Scan for the cell matching the given text and deliver its [X, Y] coordinate at center. 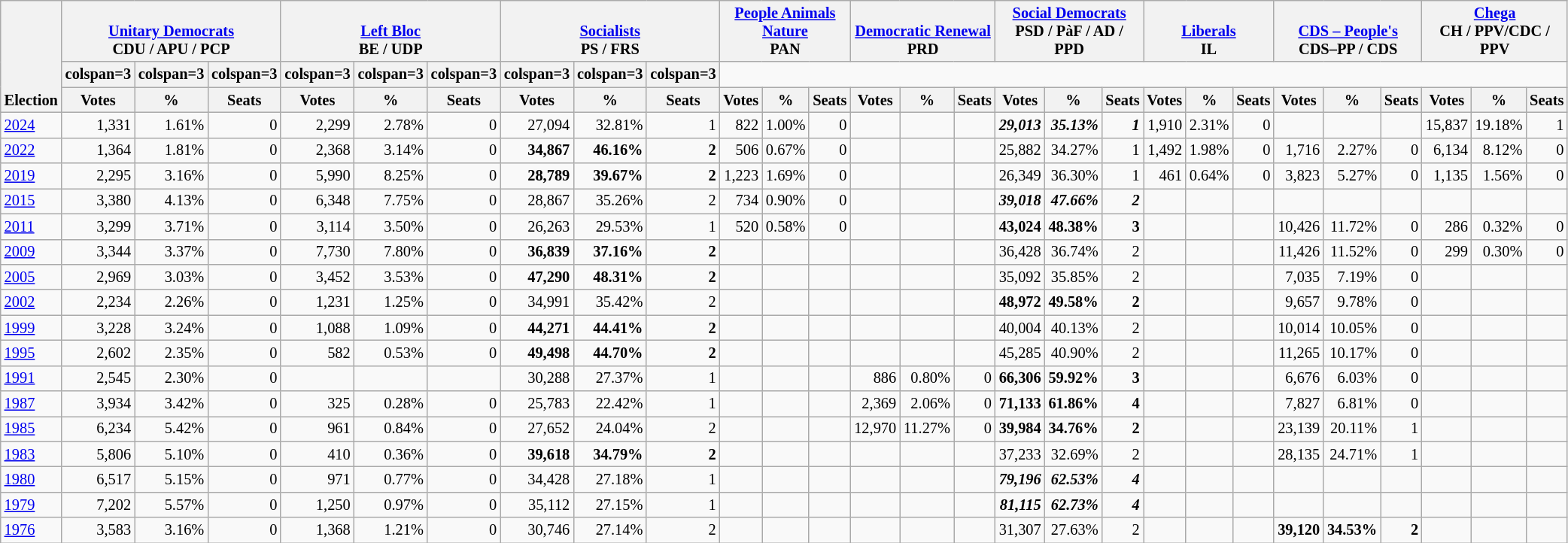
34,428 [537, 479]
6.81% [1352, 404]
31,307 [1020, 530]
1,368 [318, 530]
48.31% [609, 277]
27.15% [609, 505]
0.28% [391, 404]
30,288 [537, 378]
35.26% [609, 201]
3.50% [391, 226]
2,369 [875, 404]
32.81% [609, 125]
5.15% [172, 479]
734 [741, 201]
3.53% [391, 277]
Democratic RenewalPRD [922, 31]
79,196 [1020, 479]
20.11% [1352, 429]
3,380 [98, 201]
27,652 [537, 429]
24.04% [609, 429]
8.12% [1499, 150]
1,716 [1299, 150]
ChegaCH / PPV/CDC / PPV [1494, 31]
1983 [32, 454]
520 [741, 226]
7,827 [1299, 404]
5.57% [172, 505]
461 [1165, 176]
1,910 [1165, 125]
1,135 [1447, 176]
Left BlocBE / UDP [390, 31]
39,120 [1299, 530]
1.56% [1499, 176]
6,348 [318, 201]
49,498 [537, 353]
36.74% [1074, 252]
0.58% [786, 226]
27.14% [609, 530]
1.00% [786, 125]
11.27% [927, 429]
11.52% [1352, 252]
Unitary DemocratsCDU / APU / PCP [172, 31]
People Animals NaturePAN [786, 31]
35.42% [609, 302]
1,364 [98, 150]
1,250 [318, 505]
44,271 [537, 328]
40,004 [1020, 328]
36.30% [1074, 176]
10,426 [1299, 226]
45,285 [1020, 353]
1,231 [318, 302]
7.75% [391, 201]
66,306 [1020, 378]
29,013 [1020, 125]
3,114 [318, 226]
46.16% [609, 150]
2,234 [98, 302]
3,583 [98, 530]
1.09% [391, 328]
1,331 [98, 125]
0.36% [391, 454]
410 [318, 454]
2.30% [172, 378]
3,228 [98, 328]
28,789 [537, 176]
6,676 [1299, 378]
299 [1447, 252]
286 [1447, 226]
44.70% [609, 353]
582 [318, 353]
11.72% [1352, 226]
9.78% [1352, 302]
59.92% [1074, 378]
40.90% [1074, 353]
39.67% [609, 176]
62.53% [1074, 479]
2.27% [1352, 150]
26,263 [537, 226]
1999 [32, 328]
0.80% [927, 378]
0.97% [391, 505]
2.31% [1209, 125]
0.90% [786, 201]
9,657 [1299, 302]
2.78% [391, 125]
2.26% [172, 302]
10.05% [1352, 328]
2.06% [927, 404]
2002 [32, 302]
3.14% [391, 150]
15,837 [1447, 125]
971 [318, 479]
961 [318, 429]
3,299 [98, 226]
CDS – People'sCDS–PP / CDS [1348, 31]
34.76% [1074, 429]
2009 [32, 252]
40.13% [1074, 328]
35.85% [1074, 277]
7,202 [98, 505]
2015 [32, 201]
325 [318, 404]
24.71% [1352, 454]
47.66% [1074, 201]
0.67% [786, 150]
25,882 [1020, 150]
6,134 [1447, 150]
43,024 [1020, 226]
34.27% [1074, 150]
7.19% [1352, 277]
2,295 [98, 176]
10,014 [1299, 328]
0.64% [1209, 176]
0.32% [1499, 226]
1976 [32, 530]
0.53% [391, 353]
35.13% [1074, 125]
39,018 [1020, 201]
6,517 [98, 479]
2011 [32, 226]
1,088 [318, 328]
23,139 [1299, 429]
1995 [32, 353]
822 [741, 125]
2019 [32, 176]
2,602 [98, 353]
1987 [32, 404]
27.37% [609, 378]
29.53% [609, 226]
0.77% [391, 479]
36,839 [537, 252]
1.69% [786, 176]
48,972 [1020, 302]
49.58% [1074, 302]
10.17% [1352, 353]
2,299 [318, 125]
3.24% [172, 328]
2,368 [318, 150]
5,990 [318, 176]
5.42% [172, 429]
Election [32, 56]
32.69% [1074, 454]
7.80% [391, 252]
44.41% [609, 328]
39,984 [1020, 429]
1979 [32, 505]
19.18% [1499, 125]
39,618 [537, 454]
1,223 [741, 176]
2,545 [98, 378]
11,426 [1299, 252]
37.16% [609, 252]
3,344 [98, 252]
1.61% [172, 125]
37,233 [1020, 454]
1.25% [391, 302]
35,092 [1020, 277]
30,746 [537, 530]
62.73% [1074, 505]
3.42% [172, 404]
5.10% [172, 454]
LiberalsIL [1209, 31]
5,806 [98, 454]
2024 [32, 125]
36,428 [1020, 252]
61.86% [1074, 404]
4.13% [172, 201]
886 [875, 378]
27,094 [537, 125]
SocialistsPS / FRS [610, 31]
1,492 [1165, 150]
1985 [32, 429]
1.98% [1209, 150]
506 [741, 150]
26,349 [1020, 176]
34.79% [609, 454]
81,115 [1020, 505]
1.81% [172, 150]
5.27% [1352, 176]
3.03% [172, 277]
0.84% [391, 429]
3,452 [318, 277]
27.18% [609, 479]
8.25% [391, 176]
2,969 [98, 277]
7,035 [1299, 277]
71,133 [1020, 404]
28,867 [537, 201]
1980 [32, 479]
3.37% [172, 252]
12,970 [875, 429]
47,290 [537, 277]
25,783 [537, 404]
28,135 [1299, 454]
0.30% [1499, 252]
2022 [32, 150]
34,867 [537, 150]
35,112 [537, 505]
2.35% [172, 353]
1991 [32, 378]
1.21% [391, 530]
27.63% [1074, 530]
6.03% [1352, 378]
3.71% [172, 226]
3,934 [98, 404]
6,234 [98, 429]
2005 [32, 277]
22.42% [609, 404]
7,730 [318, 252]
3,823 [1299, 176]
34,991 [537, 302]
11,265 [1299, 353]
34.53% [1352, 530]
Social DemocratsPSD / PàF / AD / PPD [1070, 31]
48.38% [1074, 226]
